Return the [x, y] coordinate for the center point of the cell that contains the specified text.  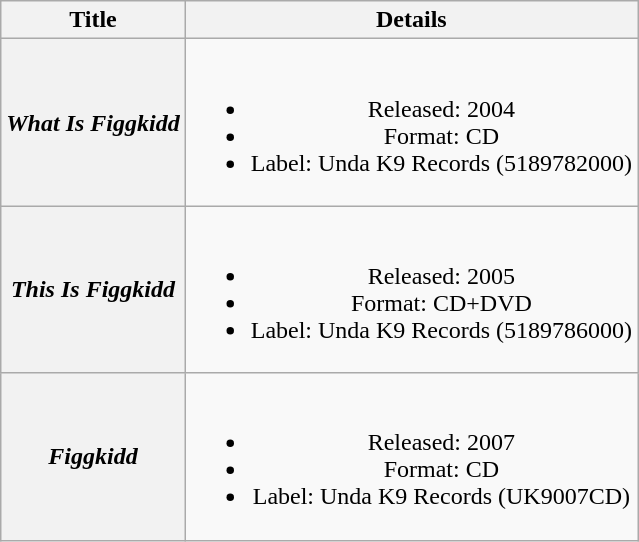
Released: 2007Format: CDLabel: Unda K9 Records (UK9007CD) [411, 456]
Released: 2004Format: CDLabel: Unda K9 Records (5189782000) [411, 122]
Details [411, 20]
This Is Figgkidd [93, 290]
Title [93, 20]
Released: 2005Format: CD+DVDLabel: Unda K9 Records (5189786000) [411, 290]
What Is Figgkidd [93, 122]
Figgkidd [93, 456]
